Provide the (X, Y) coordinate of the cell's center where the given text is located.  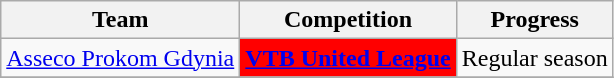
Progress (534, 20)
Regular season (534, 58)
Competition (348, 20)
Team (120, 20)
VTB United League (348, 58)
Asseco Prokom Gdynia (120, 58)
